Output the (x, y) coordinate of the center of the cell containing the given text.  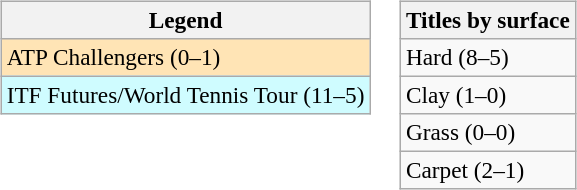
Grass (0–0) (488, 133)
Legend (186, 20)
Clay (1–0) (488, 95)
ITF Futures/World Tennis Tour (11–5) (186, 95)
ATP Challengers (0–1) (186, 57)
Carpet (2–1) (488, 171)
Titles by surface (488, 20)
Hard (8–5) (488, 57)
